Scan for the cell matching the given text and deliver its [X, Y] coordinate at center. 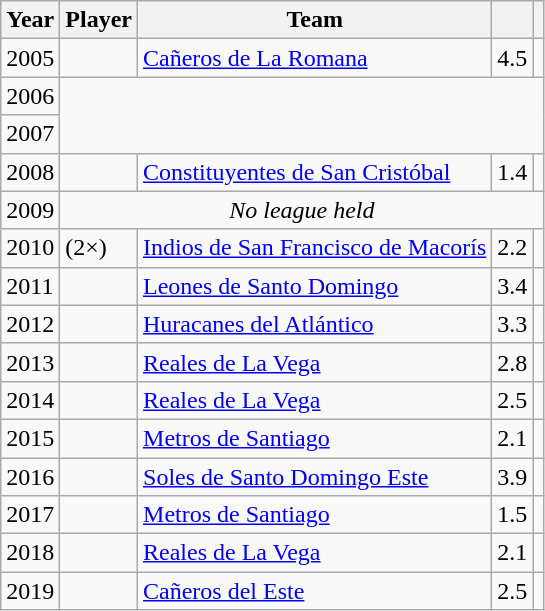
2008 [30, 172]
2013 [30, 362]
2011 [30, 286]
Team [315, 20]
(2×) [99, 248]
Cañeros del Este [315, 591]
Soles de Santo Domingo Este [315, 477]
2.2 [512, 248]
1.5 [512, 515]
2.8 [512, 362]
2005 [30, 58]
2007 [30, 134]
Huracanes del Atlántico [315, 324]
Year [30, 20]
2010 [30, 248]
Leones de Santo Domingo [315, 286]
Cañeros de La Romana [315, 58]
3.3 [512, 324]
1.4 [512, 172]
Constituyentes de San Cristóbal [315, 172]
2009 [30, 210]
No league held [302, 210]
Indios de San Francisco de Macorís [315, 248]
3.9 [512, 477]
2016 [30, 477]
2006 [30, 96]
2015 [30, 438]
3.4 [512, 286]
2018 [30, 553]
4.5 [512, 58]
2019 [30, 591]
Player [99, 20]
2012 [30, 324]
2017 [30, 515]
2014 [30, 400]
